Return [x, y] of the center of cell containing provided text 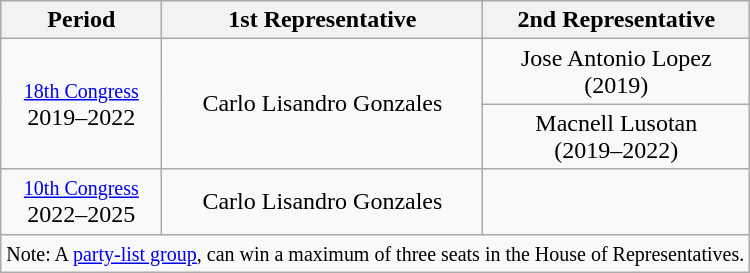
1st Representative [322, 20]
18th Congress2019–2022 [82, 104]
10th Congress2022–2025 [82, 202]
Macnell Lusotan(2019–2022) [616, 136]
Jose Antonio Lopez(2019) [616, 72]
2nd Representative [616, 20]
Note: A party-list group, can win a maximum of three seats in the House of Representatives. [376, 253]
Period [82, 20]
